Locate the cell with the specified text and output its (X, Y) center coordinate. 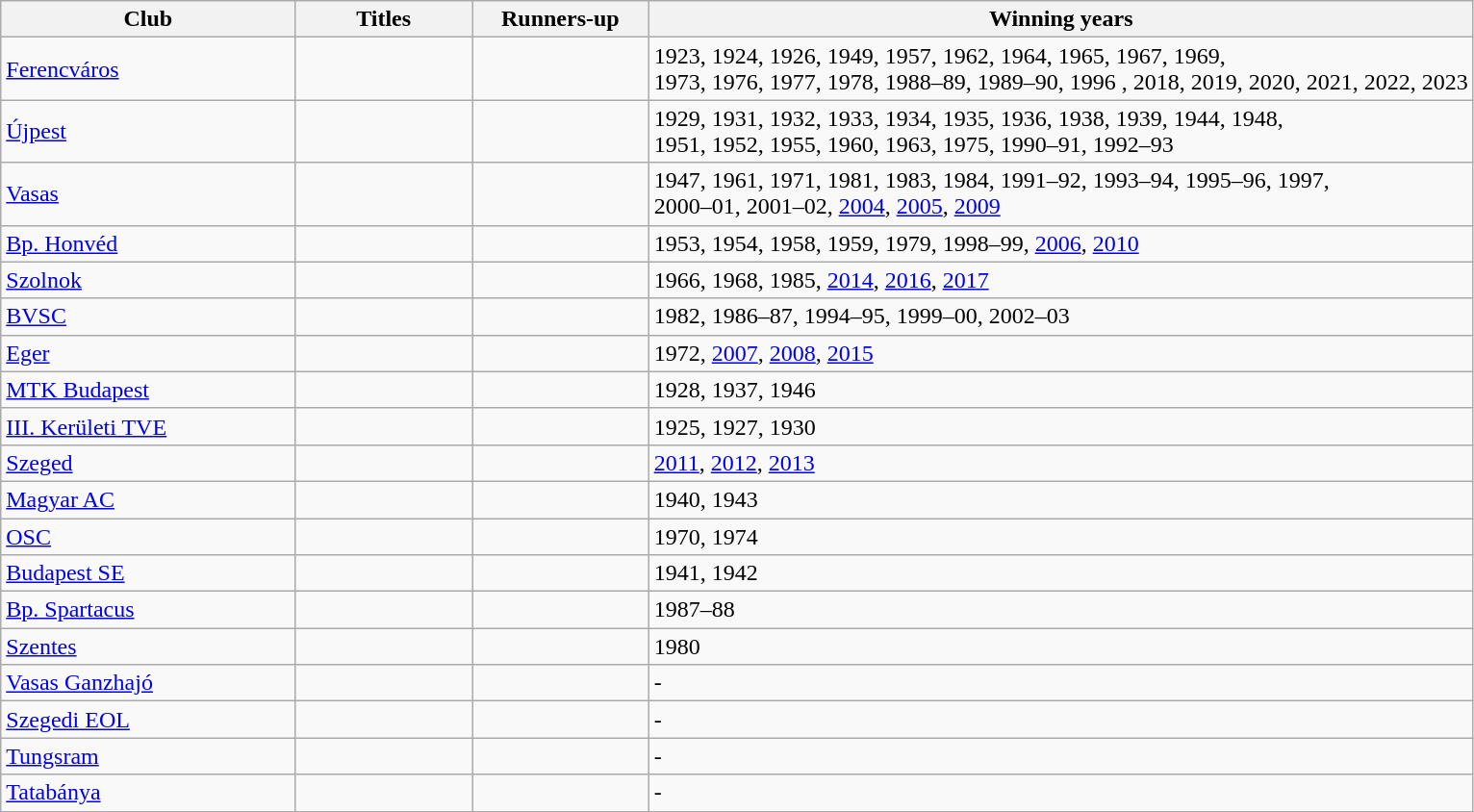
III. Kerületi TVE (148, 426)
MTK Budapest (148, 390)
Eger (148, 353)
1940, 1943 (1060, 499)
1923, 1924, 1926, 1949, 1957, 1962, 1964, 1965, 1967, 1969,1973, 1976, 1977, 1978, 1988–89, 1989–90, 1996 , 2018, 2019, 2020, 2021, 2022, 2023 (1060, 69)
1970, 1974 (1060, 536)
1982, 1986–87, 1994–95, 1999–00, 2002–03 (1060, 317)
1947, 1961, 1971, 1981, 1983, 1984, 1991–92, 1993–94, 1995–96, 1997,2000–01, 2001–02, 2004, 2005, 2009 (1060, 194)
Szegedi EOL (148, 720)
OSC (148, 536)
Bp. Spartacus (148, 610)
BVSC (148, 317)
1980 (1060, 647)
1929, 1931, 1932, 1933, 1934, 1935, 1936, 1938, 1939, 1944, 1948,1951, 1952, 1955, 1960, 1963, 1975, 1990–91, 1992–93 (1060, 131)
Bp. Honvéd (148, 243)
1987–88 (1060, 610)
Club (148, 19)
Vasas (148, 194)
Magyar AC (148, 499)
Ferencváros (148, 69)
Újpest (148, 131)
Runners-up (560, 19)
2011, 2012, 2013 (1060, 463)
1941, 1942 (1060, 573)
Tungsram (148, 756)
Winning years (1060, 19)
Tatabánya (148, 793)
1972, 2007, 2008, 2015 (1060, 353)
Szolnok (148, 280)
1928, 1937, 1946 (1060, 390)
1966, 1968, 1985, 2014, 2016, 2017 (1060, 280)
1953, 1954, 1958, 1959, 1979, 1998–99, 2006, 2010 (1060, 243)
Budapest SE (148, 573)
Titles (384, 19)
Szentes (148, 647)
Vasas Ganzhajó (148, 683)
1925, 1927, 1930 (1060, 426)
Szeged (148, 463)
